Find where the given text appears and provide that cell's center as [X, Y] coordinate. 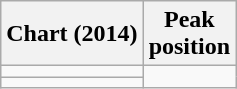
Peakposition [189, 34]
Chart (2014) [72, 34]
